Search for the cell housing the specified text and yield its (x, y) center coordinate. 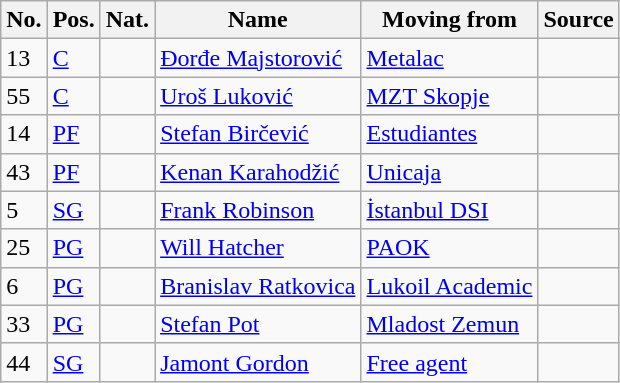
No. (24, 20)
İstanbul DSI (450, 210)
Lukoil Academic (450, 286)
Stefan Pot (258, 324)
Đorđe Majstorović (258, 58)
Uroš Luković (258, 96)
14 (24, 134)
5 (24, 210)
43 (24, 172)
33 (24, 324)
Moving from (450, 20)
Pos. (74, 20)
55 (24, 96)
Frank Robinson (258, 210)
Free agent (450, 362)
Name (258, 20)
44 (24, 362)
Branislav Ratkovica (258, 286)
Source (578, 20)
Jamont Gordon (258, 362)
Nat. (127, 20)
Stefan Birčević (258, 134)
25 (24, 248)
6 (24, 286)
Will Hatcher (258, 248)
13 (24, 58)
PAOK (450, 248)
Estudiantes (450, 134)
Kenan Karahodžić (258, 172)
MZT Skopje (450, 96)
Mladost Zemun (450, 324)
Metalac (450, 58)
Unicaja (450, 172)
